For the text-containing cell, return its midpoint in (x, y) coordinate format. 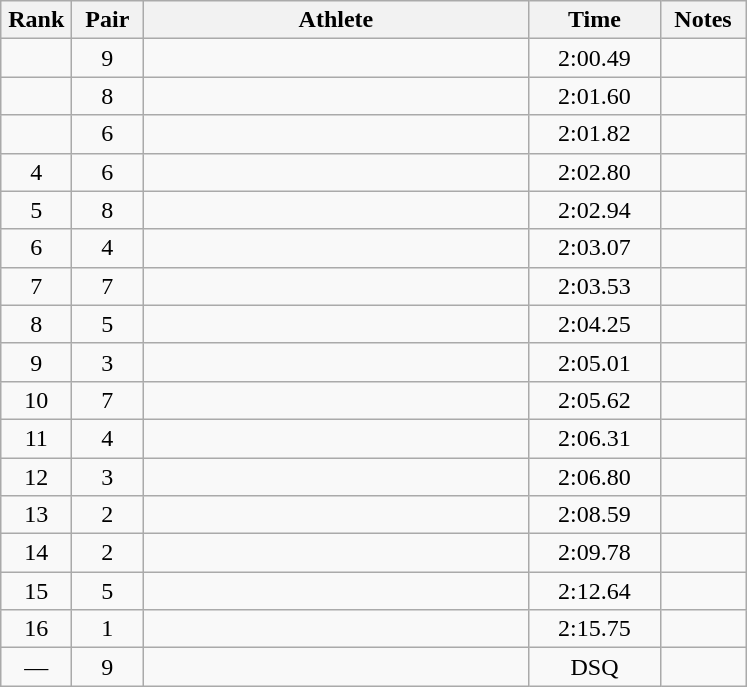
2:05.62 (594, 400)
2:06.31 (594, 438)
15 (36, 591)
2:01.60 (594, 96)
14 (36, 553)
11 (36, 438)
2:12.64 (594, 591)
2:15.75 (594, 629)
12 (36, 477)
2:08.59 (594, 515)
2:05.01 (594, 362)
2:00.49 (594, 58)
— (36, 667)
16 (36, 629)
13 (36, 515)
Rank (36, 20)
Athlete (336, 20)
Time (594, 20)
2:02.80 (594, 172)
2:03.07 (594, 248)
1 (108, 629)
2:03.53 (594, 286)
2:02.94 (594, 210)
2:04.25 (594, 324)
Pair (108, 20)
DSQ (594, 667)
2:06.80 (594, 477)
10 (36, 400)
2:09.78 (594, 553)
2:01.82 (594, 134)
Notes (703, 20)
